Search for the cell housing the specified text and yield its [x, y] center coordinate. 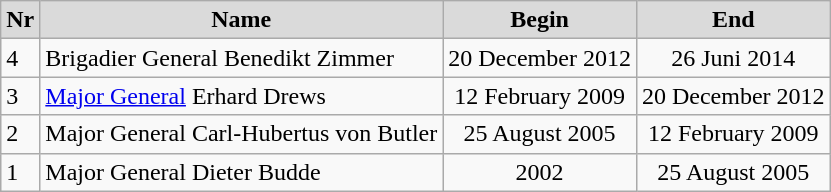
2002 [540, 172]
Major General Erhard Drews [242, 96]
Major General Dieter Budde [242, 172]
Major General Carl-Hubertus von Butler [242, 134]
Name [242, 20]
2 [20, 134]
1 [20, 172]
Brigadier General Benedikt Zimmer [242, 58]
3 [20, 96]
26 Juni 2014 [733, 58]
Nr [20, 20]
End [733, 20]
4 [20, 58]
Begin [540, 20]
